Return the (X, Y) coordinate for the center point of the cell that contains the specified text.  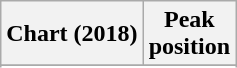
Peak position (189, 34)
Chart (2018) (72, 34)
